Extract the (x, y) coordinate from the center of the cell holding the provided text.  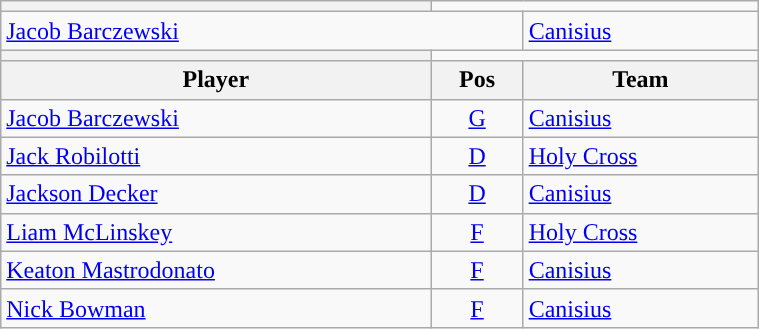
G (477, 118)
Nick Bowman (216, 308)
Pos (477, 80)
Keaton Mastrodonato (216, 270)
Liam McLinskey (216, 232)
Player (216, 80)
Team (640, 80)
Jack Robilotti (216, 156)
Jackson Decker (216, 194)
